For the text-containing cell, return its midpoint in (X, Y) coordinate format. 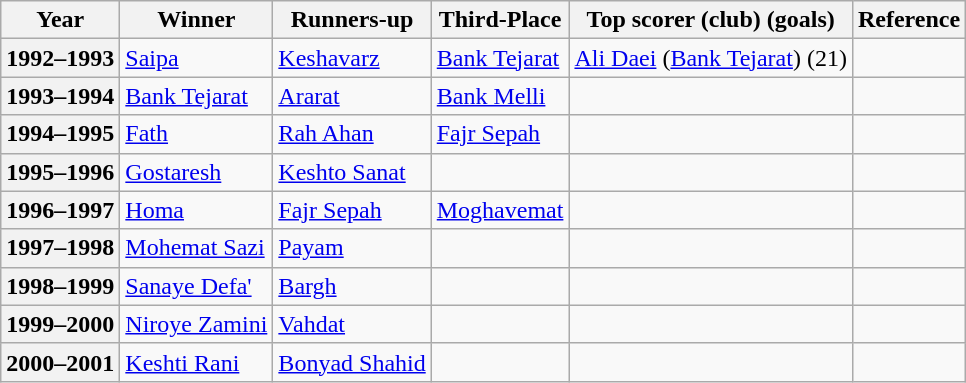
Keshti Rani (196, 362)
1993–1994 (60, 96)
Bonyad Shahid (352, 362)
Ali Daei (Bank Tejarat) (21) (711, 58)
Winner (196, 20)
2000–2001 (60, 362)
1996–1997 (60, 210)
1997–1998 (60, 248)
Runners-up (352, 20)
1999–2000 (60, 324)
Keshto Sanat (352, 172)
Mohemat Sazi (196, 248)
Homa (196, 210)
Keshavarz (352, 58)
Sanaye Defa' (196, 286)
Moghavemat (500, 210)
1994–1995 (60, 134)
Top scorer (club) (goals) (711, 20)
Ararat (352, 96)
Payam (352, 248)
Rah Ahan (352, 134)
Reference (908, 20)
Third-Place (500, 20)
1998–1999 (60, 286)
Vahdat (352, 324)
Niroye Zamini (196, 324)
Saipa (196, 58)
Bargh (352, 286)
Year (60, 20)
1992–1993 (60, 58)
1995–1996 (60, 172)
Gostaresh (196, 172)
Fath (196, 134)
Bank Melli (500, 96)
